Return the (x, y) coordinate for the center point of the cell that contains the specified text.  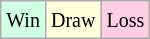
Loss (126, 20)
Win (24, 20)
Draw (72, 20)
